Determine the (X, Y) coordinate at the center of the cell enclosing the given text.  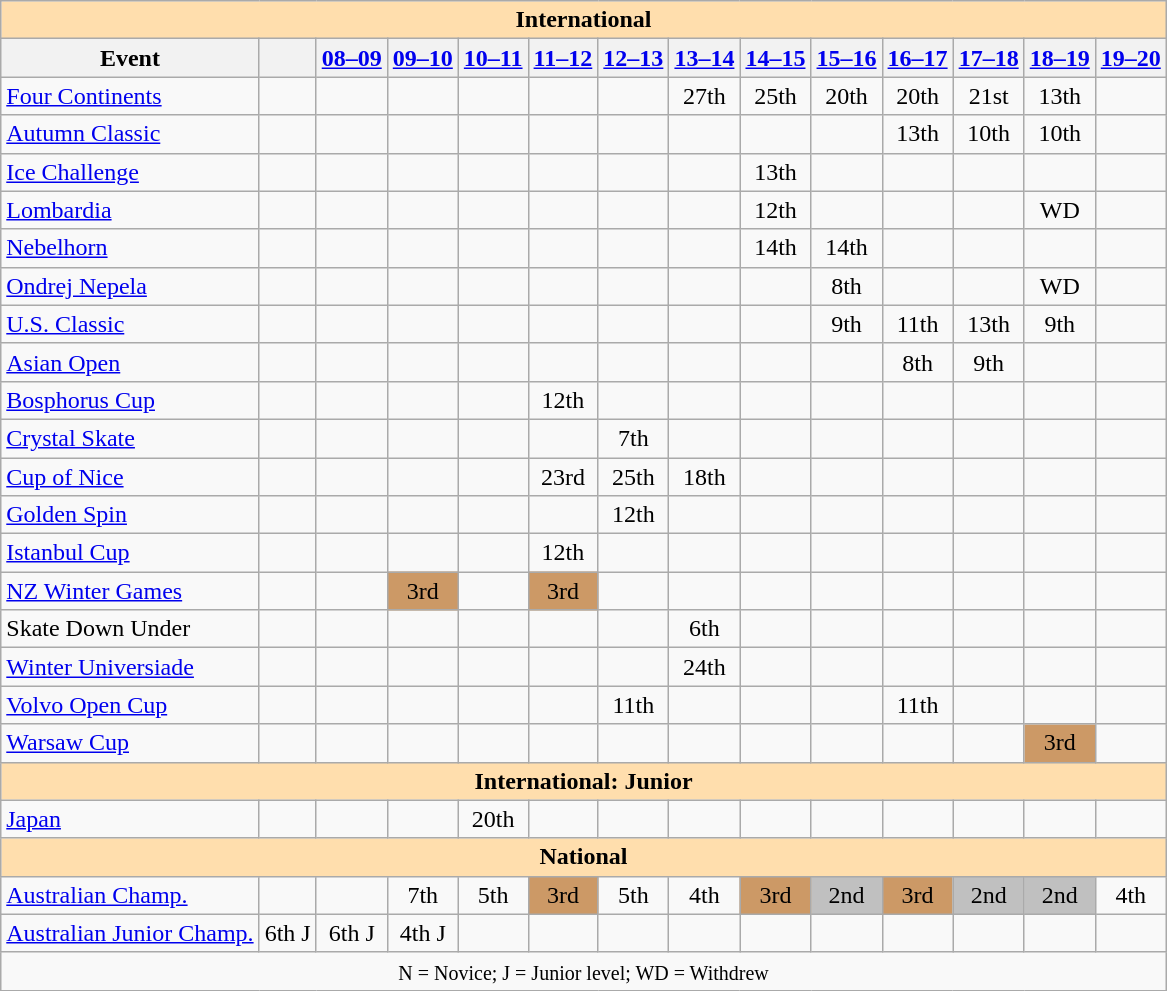
Warsaw Cup (130, 743)
15–16 (846, 58)
Japan (130, 819)
Volvo Open Cup (130, 705)
Golden Spin (130, 515)
Winter Universiade (130, 667)
27th (704, 96)
Lombardia (130, 210)
18–19 (1060, 58)
National (584, 857)
Istanbul Cup (130, 553)
Australian Champ. (130, 895)
Cup of Nice (130, 477)
24th (704, 667)
12–13 (634, 58)
19–20 (1130, 58)
Ondrej Nepela (130, 286)
08–09 (352, 58)
Nebelhorn (130, 248)
Skate Down Under (130, 629)
Autumn Classic (130, 134)
Australian Junior Champ. (130, 933)
23rd (563, 477)
Crystal Skate (130, 438)
International (584, 20)
21st (988, 96)
6th (704, 629)
Ice Challenge (130, 172)
Bosphorus Cup (130, 400)
11–12 (563, 58)
U.S. Classic (130, 324)
16–17 (918, 58)
N = Novice; J = Junior level; WD = Withdrew (584, 971)
4th J (422, 933)
10–11 (493, 58)
17–18 (988, 58)
09–10 (422, 58)
Four Continents (130, 96)
International: Junior (584, 781)
Asian Open (130, 362)
14–15 (776, 58)
18th (704, 477)
13–14 (704, 58)
Event (130, 58)
NZ Winter Games (130, 591)
